Scan for the cell matching the given text and deliver its [x, y] coordinate at center. 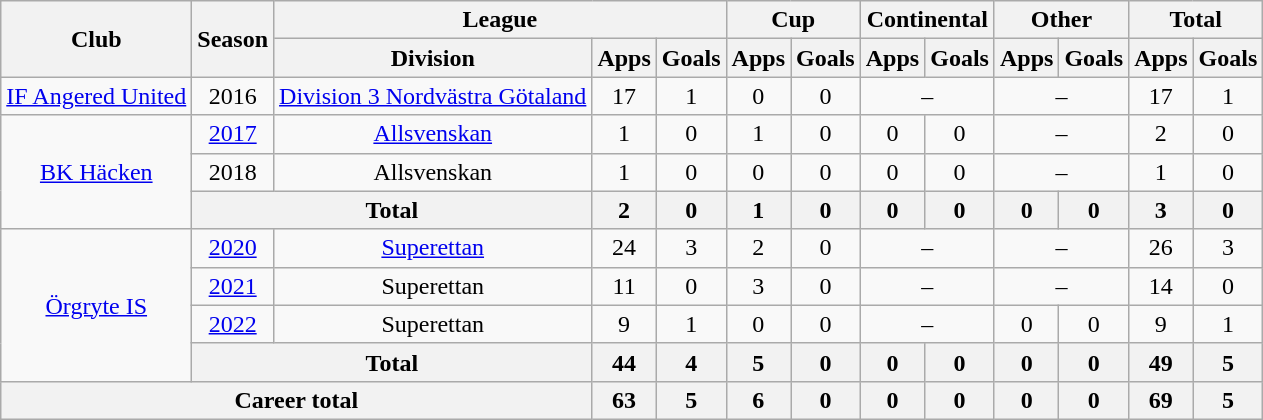
6 [758, 400]
2016 [233, 96]
26 [1161, 248]
Career total [296, 400]
69 [1161, 400]
2018 [233, 172]
League [500, 20]
Other [1061, 20]
Division 3 Nordvästra Götaland [433, 96]
2020 [233, 248]
Continental [927, 20]
Division [433, 58]
Örgryte IS [96, 305]
BK Häcken [96, 172]
49 [1161, 362]
Cup [793, 20]
IF Angered United [96, 96]
2021 [233, 286]
24 [624, 248]
63 [624, 400]
Club [96, 39]
2017 [233, 134]
44 [624, 362]
4 [691, 362]
14 [1161, 286]
Season [233, 39]
2022 [233, 324]
11 [624, 286]
